Pinpoint the cell where the given text exists, returning its [X, Y] midpoint coordinate. 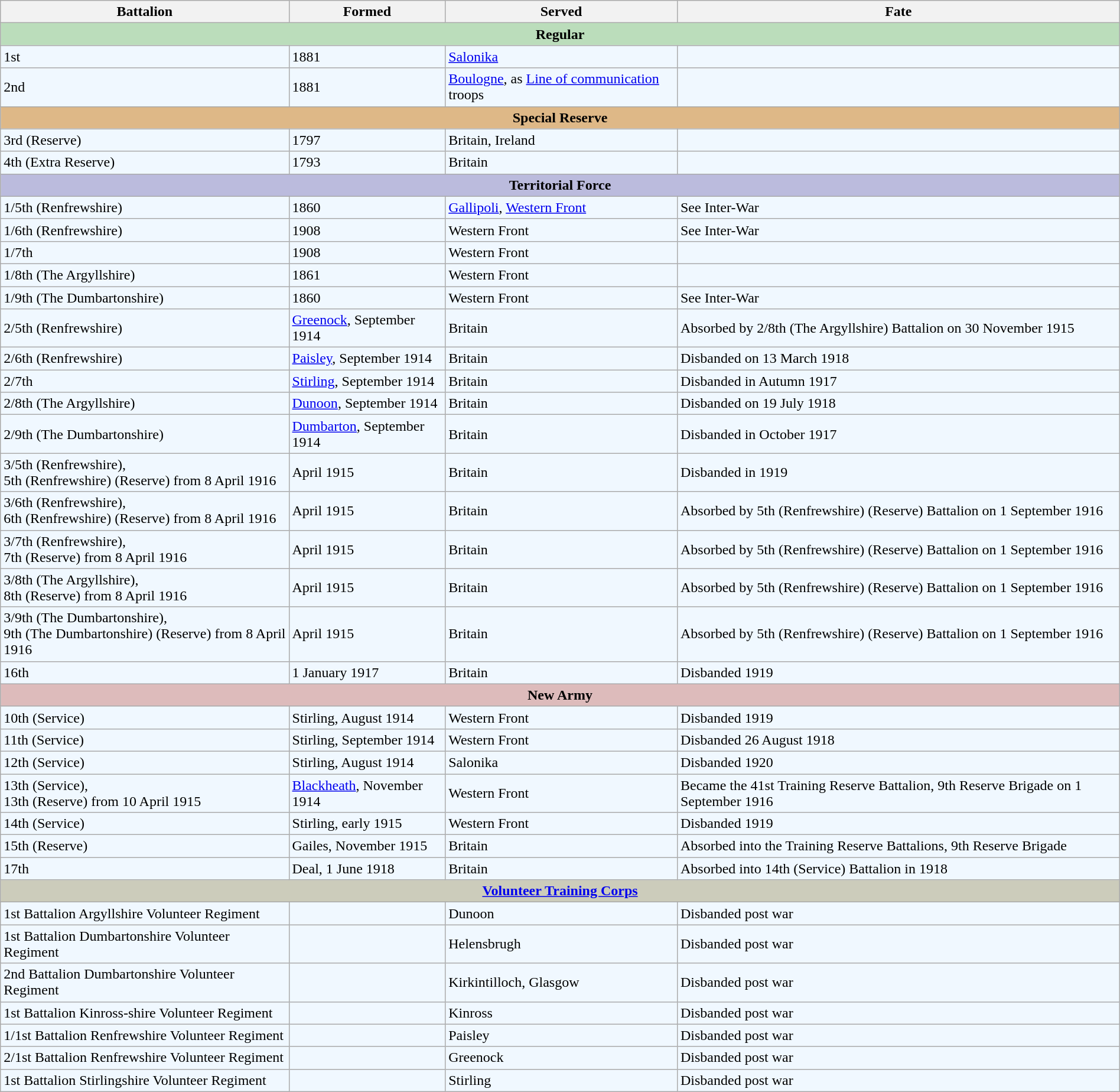
1793 [367, 162]
15th (Reserve) [145, 846]
Deal, 1 June 1918 [367, 869]
Britain, Ireland [561, 140]
1797 [367, 140]
1/1st Battalion Renfrewshire Volunteer Regiment [145, 1035]
3/7th (Renfrewshire), 7th (Reserve) from 8 April 1916 [145, 550]
1/8th (The Argyllshire) [145, 275]
3/8th (The Argyllshire), 8th (Reserve) from 8 April 1916 [145, 587]
3/5th (Renfrewshire), 5th (Renfrewshire) (Reserve) from 8 April 1916 [145, 473]
Absorbed into 14th (Service) Battalion in 1918 [898, 869]
1st Battalion Argyllshire Volunteer Regiment [145, 914]
Disbanded 26 August 1918 [898, 740]
Disbanded in October 1917 [898, 434]
Helensbrugh [561, 944]
Volunteer Training Corps [560, 891]
2/6th (Renfrewshire) [145, 359]
3/6th (Renfrewshire), 6th (Renfrewshire) (Reserve) from 8 April 1916 [145, 511]
13th (Service), 13th (Reserve) from 10 April 1915 [145, 793]
Gailes, November 1915 [367, 846]
Became the 41st Training Reserve Battalion, 9th Reserve Brigade on 1 September 1916 [898, 793]
Formed [367, 12]
Fate [898, 12]
1st Battalion Kinross-shire Volunteer Regiment [145, 1013]
Dunoon [561, 914]
Greenock [561, 1058]
2/7th [145, 381]
Territorial Force [560, 185]
2/1st Battalion Renfrewshire Volunteer Regiment [145, 1058]
1st [145, 57]
2/8th (The Argyllshire) [145, 404]
New Army [560, 695]
1st Battalion Dumbartonshire Volunteer Regiment [145, 944]
Disbanded 1920 [898, 762]
Greenock, September 1914 [367, 329]
Kinross [561, 1013]
Blackheath, November 1914 [367, 793]
1/6th (Renfrewshire) [145, 230]
17th [145, 869]
4th (Extra Reserve) [145, 162]
Battalion [145, 12]
2/5th (Renfrewshire) [145, 329]
1st Battalion Stirlingshire Volunteer Regiment [145, 1080]
Dumbarton, September 1914 [367, 434]
1/9th (The Dumbartonshire) [145, 297]
14th (Service) [145, 824]
Gallipoli, Western Front [561, 207]
1/5th (Renfrewshire) [145, 207]
Dunoon, September 1914 [367, 404]
2/9th (The Dumbartonshire) [145, 434]
2nd Battalion Dumbartonshire Volunteer Regiment [145, 982]
Kirkintilloch, Glasgow [561, 982]
Disbanded in Autumn 1917 [898, 381]
11th (Service) [145, 740]
10th (Service) [145, 717]
Absorbed into the Training Reserve Battalions, 9th Reserve Brigade [898, 846]
1/7th [145, 252]
Stirling [561, 1080]
Disbanded in 1919 [898, 473]
Absorbed by 2/8th (The Argyllshire) Battalion on 30 November 1915 [898, 329]
16th [145, 672]
Disbanded on 19 July 1918 [898, 404]
3rd (Reserve) [145, 140]
1861 [367, 275]
1 January 1917 [367, 672]
Boulogne, as Line of communication troops [561, 87]
Special Reserve [560, 118]
Paisley [561, 1035]
2nd [145, 87]
3/9th (The Dumbartonshire), 9th (The Dumbartonshire) (Reserve) from 8 April 1916 [145, 634]
12th (Service) [145, 762]
Disbanded on 13 March 1918 [898, 359]
Regular [560, 34]
Served [561, 12]
Stirling, early 1915 [367, 824]
Paisley, September 1914 [367, 359]
